Detect which cell encompasses the target text, then output its (X, Y) center coordinate. 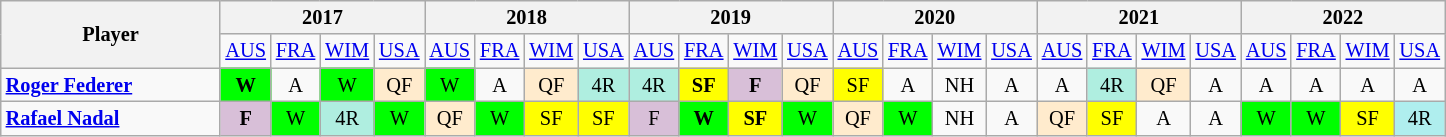
Rafael Nadal (111, 118)
2020 (935, 17)
2022 (1343, 17)
2018 (526, 17)
2017 (322, 17)
2021 (1139, 17)
2019 (731, 17)
Roger Federer (111, 85)
Player (111, 34)
